Identify which cell holds the provided text, then report its (X, Y) central coordinate. 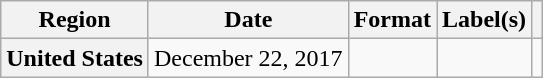
December 22, 2017 (248, 58)
Region (75, 20)
Date (248, 20)
Format (392, 20)
United States (75, 58)
Label(s) (484, 20)
